Identify which cell holds the provided text, then report its (X, Y) central coordinate. 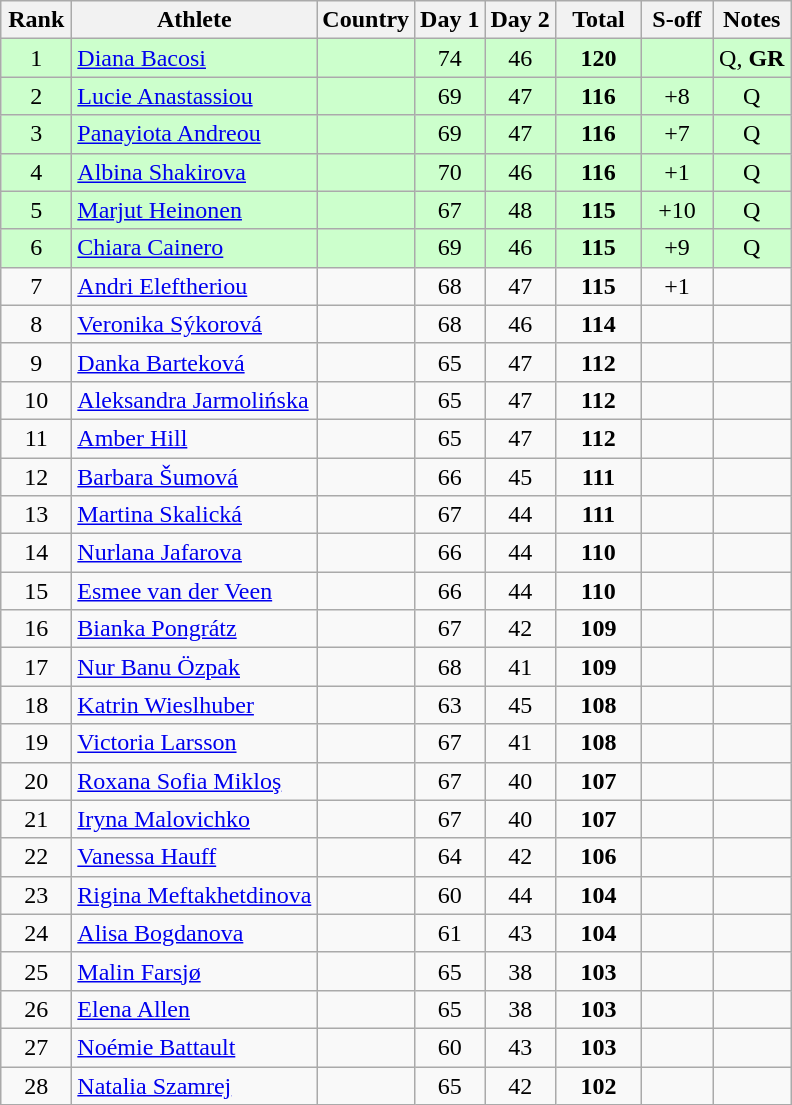
61 (450, 933)
16 (36, 629)
28 (36, 1085)
Country (366, 20)
64 (450, 857)
Amber Hill (194, 438)
Notes (752, 20)
7 (36, 286)
Iryna Malovichko (194, 819)
Nur Banu Özpak (194, 667)
27 (36, 1047)
Albina Shakirova (194, 172)
Elena Allen (194, 1009)
Alisa Bogdanova (194, 933)
Roxana Sofia Mikloş (194, 781)
Veronika Sýkorová (194, 324)
Q, GR (752, 58)
+8 (676, 96)
Andri Eleftheriou (194, 286)
12 (36, 477)
Vanessa Hauff (194, 857)
Day 1 (450, 20)
10 (36, 400)
Malin Farsjø (194, 971)
9 (36, 362)
Danka Barteková (194, 362)
17 (36, 667)
+10 (676, 210)
1 (36, 58)
Nurlana Jafarova (194, 553)
+9 (676, 248)
18 (36, 705)
102 (598, 1085)
70 (450, 172)
Katrin Wieslhuber (194, 705)
Diana Bacosi (194, 58)
4 (36, 172)
Panayiota Andreou (194, 134)
74 (450, 58)
Total (598, 20)
5 (36, 210)
19 (36, 743)
+7 (676, 134)
48 (520, 210)
8 (36, 324)
Esmee van der Veen (194, 591)
Day 2 (520, 20)
23 (36, 895)
20 (36, 781)
11 (36, 438)
106 (598, 857)
Aleksandra Jarmolińska (194, 400)
24 (36, 933)
14 (36, 553)
15 (36, 591)
26 (36, 1009)
21 (36, 819)
2 (36, 96)
63 (450, 705)
Bianka Pongrátz (194, 629)
Marjut Heinonen (194, 210)
Lucie Anastassiou (194, 96)
Martina Skalická (194, 515)
Noémie Battault (194, 1047)
3 (36, 134)
6 (36, 248)
120 (598, 58)
Natalia Szamrej (194, 1085)
Victoria Larsson (194, 743)
Barbara Šumová (194, 477)
Rank (36, 20)
25 (36, 971)
Chiara Cainero (194, 248)
Athlete (194, 20)
13 (36, 515)
Rigina Meftakhetdinova (194, 895)
114 (598, 324)
S-off (676, 20)
22 (36, 857)
